Identify which cell holds the provided text, then report its (x, y) central coordinate. 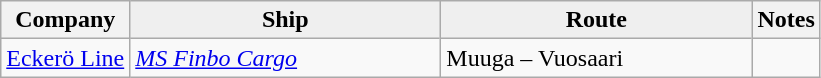
Notes (786, 20)
Eckerö Line (66, 58)
Route (596, 20)
MS Finbo Cargo (286, 58)
Muuga – Vuosaari (596, 58)
Ship (286, 20)
Company (66, 20)
